Output the (X, Y) coordinate of the center of the cell containing the given text.  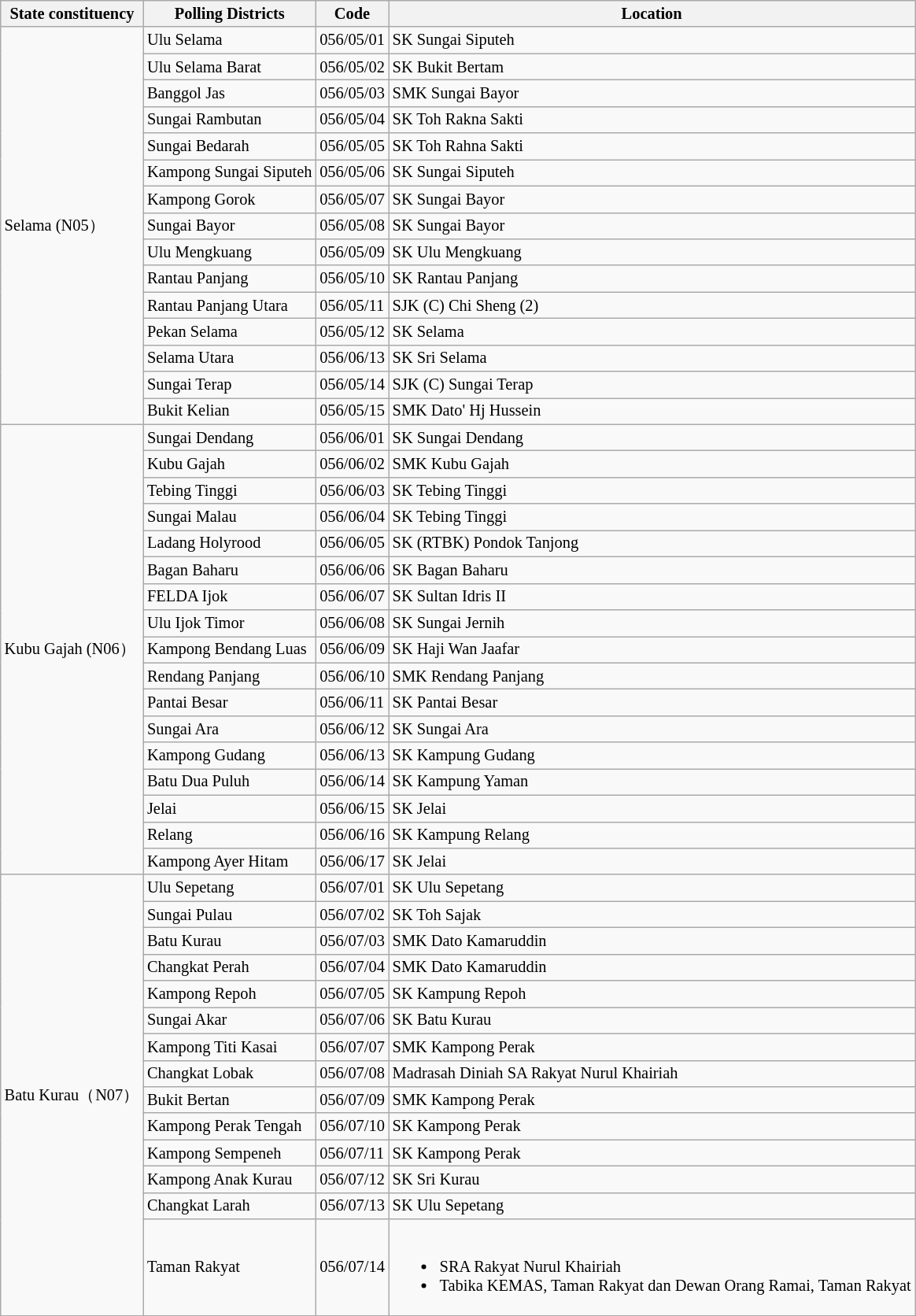
Sungai Bayor (230, 226)
056/07/08 (352, 1074)
Kampong Repoh (230, 994)
Batu Kurau (230, 941)
Sungai Malau (230, 517)
056/05/06 (352, 172)
SK Haji Wan Jaafar (652, 649)
056/05/11 (352, 305)
056/07/14 (352, 1267)
Ulu Selama Barat (230, 67)
Changkat Perah (230, 967)
Kubu Gajah (N06） (72, 649)
Kampong Titi Kasai (230, 1047)
056/07/01 (352, 888)
056/06/14 (352, 782)
SK Bagan Baharu (652, 570)
056/06/10 (352, 676)
056/05/03 (352, 93)
Selama (N05） (72, 225)
056/05/05 (352, 146)
Ulu Mengkuang (230, 252)
Taman Rakyat (230, 1267)
Kampong Anak Kurau (230, 1179)
Sungai Bedarah (230, 146)
056/06/05 (352, 543)
SK Bukit Bertam (652, 67)
Kampong Ayer Hitam (230, 861)
SJK (C) Sungai Terap (652, 385)
056/06/16 (352, 835)
056/06/15 (352, 808)
SK Toh Sajak (652, 915)
State constituency (72, 13)
056/06/02 (352, 464)
Ulu Ijok Timor (230, 623)
SMK Sungai Bayor (652, 93)
056/07/10 (352, 1126)
Madrasah Diniah SA Rakyat Nurul Khairiah (652, 1074)
056/07/09 (352, 1100)
SMK Kubu Gajah (652, 464)
Bukit Bertan (230, 1100)
056/06/08 (352, 623)
Location (652, 13)
SK Toh Rahna Sakti (652, 146)
056/06/03 (352, 490)
056/06/06 (352, 570)
SMK Rendang Panjang (652, 676)
FELDA Ijok (230, 597)
Bagan Baharu (230, 570)
SK Pantai Besar (652, 702)
056/05/01 (352, 40)
Sungai Pulau (230, 915)
SK Toh Rakna Sakti (652, 120)
Kampong Gudang (230, 756)
Code (352, 13)
Selama Utara (230, 358)
Changkat Lobak (230, 1074)
SK Sri Kurau (652, 1179)
Changkat Larah (230, 1206)
SK Selama (652, 331)
Rantau Panjang (230, 279)
Tebing Tinggi (230, 490)
Relang (230, 835)
056/07/12 (352, 1179)
056/06/17 (352, 861)
Pekan Selama (230, 331)
Kampong Sungai Siputeh (230, 172)
056/05/10 (352, 279)
Sungai Rambutan (230, 120)
056/07/05 (352, 994)
056/05/15 (352, 411)
Sungai Ara (230, 729)
SK Ulu Mengkuang (652, 252)
056/07/11 (352, 1153)
Kampong Gorok (230, 199)
056/05/09 (352, 252)
Rantau Panjang Utara (230, 305)
056/06/09 (352, 649)
SK Kampung Gudang (652, 756)
SK Sungai Ara (652, 729)
056/07/03 (352, 941)
Polling Districts (230, 13)
056/06/07 (352, 597)
Kampong Bendang Luas (230, 649)
056/06/01 (352, 438)
056/06/12 (352, 729)
SJK (C) Chi Sheng (2) (652, 305)
SK Sultan Idris II (652, 597)
Pantai Besar (230, 702)
Rendang Panjang (230, 676)
056/05/07 (352, 199)
Banggol Jas (230, 93)
056/06/04 (352, 517)
056/07/07 (352, 1047)
Batu Kurau（N07） (72, 1095)
Kampong Perak Tengah (230, 1126)
SK (RTBK) Pondok Tanjong (652, 543)
SK Kampung Repoh (652, 994)
Batu Dua Puluh (230, 782)
Ladang Holyrood (230, 543)
Kampong Sempeneh (230, 1153)
SK Rantau Panjang (652, 279)
Sungai Akar (230, 1020)
SMK Dato' Hj Hussein (652, 411)
SK Sri Selama (652, 358)
SK Sungai Jernih (652, 623)
056/06/11 (352, 702)
SK Batu Kurau (652, 1020)
056/05/12 (352, 331)
056/05/04 (352, 120)
SK Kampung Yaman (652, 782)
056/05/08 (352, 226)
SRA Rakyat Nurul KhairiahTabika KEMAS, Taman Rakyat dan Dewan Orang Ramai, Taman Rakyat (652, 1267)
056/05/02 (352, 67)
Ulu Sepetang (230, 888)
Jelai (230, 808)
Kubu Gajah (230, 464)
SK Kampung Relang (652, 835)
056/05/14 (352, 385)
056/07/02 (352, 915)
Bukit Kelian (230, 411)
Sungai Terap (230, 385)
056/07/06 (352, 1020)
Sungai Dendang (230, 438)
056/07/04 (352, 967)
SK Sungai Dendang (652, 438)
Ulu Selama (230, 40)
056/07/13 (352, 1206)
